Provide the [x, y] coordinate of the cell's center where the given text is located.  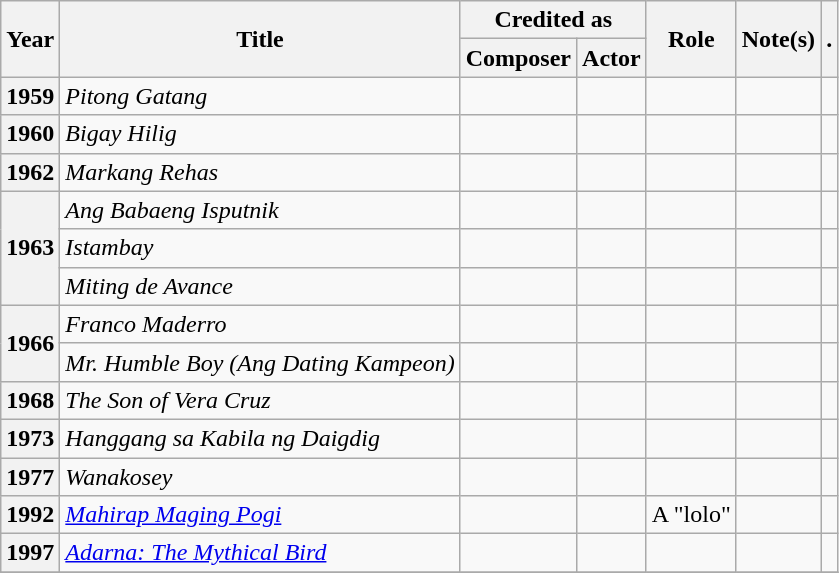
Ang Babaeng Isputnik [260, 210]
Title [260, 39]
. [830, 39]
1973 [30, 438]
1992 [30, 515]
Miting de Avance [260, 286]
Markang Rehas [260, 172]
1997 [30, 553]
Franco Maderro [260, 324]
Adarna: The Mythical Bird [260, 553]
Role [691, 39]
Hanggang sa Kabila ng Daigdig [260, 438]
Wanakosey [260, 477]
Note(s) [778, 39]
1966 [30, 343]
1963 [30, 248]
1959 [30, 96]
1977 [30, 477]
Composer [518, 58]
1968 [30, 400]
Credited as [553, 20]
Actor [612, 58]
Mr. Humble Boy (Ang Dating Kampeon) [260, 362]
Year [30, 39]
The Son of Vera Cruz [260, 400]
Pitong Gatang [260, 96]
Mahirap Maging Pogi [260, 515]
1960 [30, 134]
Istambay [260, 248]
Bigay Hilig [260, 134]
A "lolo" [691, 515]
1962 [30, 172]
